Find where the given text appears and provide that cell's center as (X, Y) coordinate. 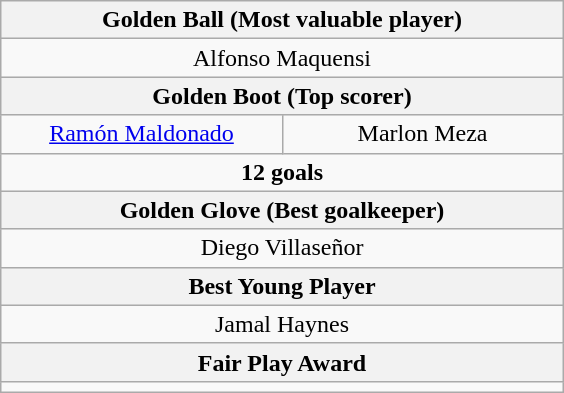
Golden Glove (Best goalkeeper) (282, 210)
Best Young Player (282, 286)
Jamal Haynes (282, 324)
Golden Boot (Top scorer) (282, 96)
Diego Villaseñor (282, 248)
Fair Play Award (282, 362)
12 goals (282, 172)
Golden Ball (Most valuable player) (282, 20)
Marlon Meza (422, 134)
Ramón Maldonado (142, 134)
Alfonso Maquensi (282, 58)
